From the cell containing the given text, extract its center point as (x, y) coordinate. 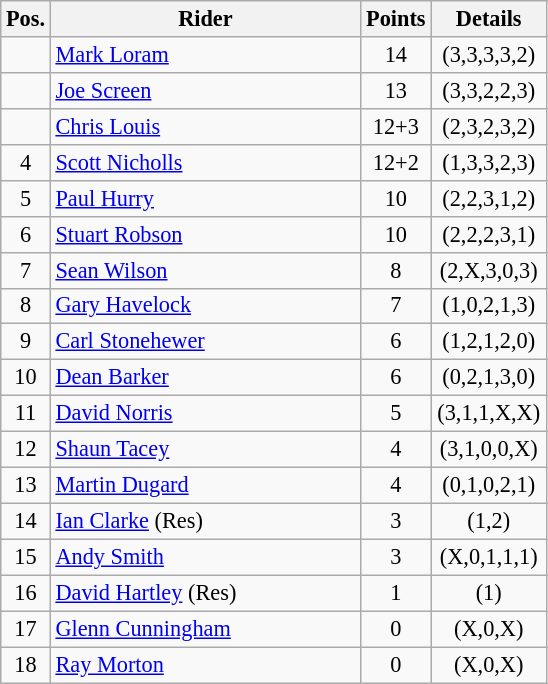
Martin Dugard (205, 485)
(X,0,1,1,1) (488, 557)
Chris Louis (205, 126)
(0,2,1,3,0) (488, 378)
18 (26, 665)
11 (26, 414)
(2,X,3,0,3) (488, 270)
(2,2,2,3,1) (488, 234)
9 (26, 342)
David Norris (205, 414)
(2,3,2,3,2) (488, 126)
(3,1,0,0,X) (488, 450)
Rider (205, 19)
Ian Clarke (Res) (205, 521)
12+3 (396, 126)
17 (26, 629)
(3,3,2,2,3) (488, 90)
15 (26, 557)
12 (26, 450)
Glenn Cunningham (205, 629)
12+2 (396, 162)
Shaun Tacey (205, 450)
(1,0,2,1,3) (488, 306)
Scott Nicholls (205, 162)
Dean Barker (205, 378)
David Hartley (Res) (205, 593)
16 (26, 593)
(1) (488, 593)
Joe Screen (205, 90)
Gary Havelock (205, 306)
Carl Stonehewer (205, 342)
(0,1,0,2,1) (488, 485)
(3,1,1,X,X) (488, 414)
(3,3,3,3,2) (488, 55)
Details (488, 19)
Andy Smith (205, 557)
(2,2,3,1,2) (488, 198)
1 (396, 593)
Stuart Robson (205, 234)
(1,2) (488, 521)
Pos. (26, 19)
Ray Morton (205, 665)
Paul Hurry (205, 198)
(1,3,3,2,3) (488, 162)
Sean Wilson (205, 270)
Points (396, 19)
Mark Loram (205, 55)
(1,2,1,2,0) (488, 342)
